Locate the cell with the specified text and output its (x, y) center coordinate. 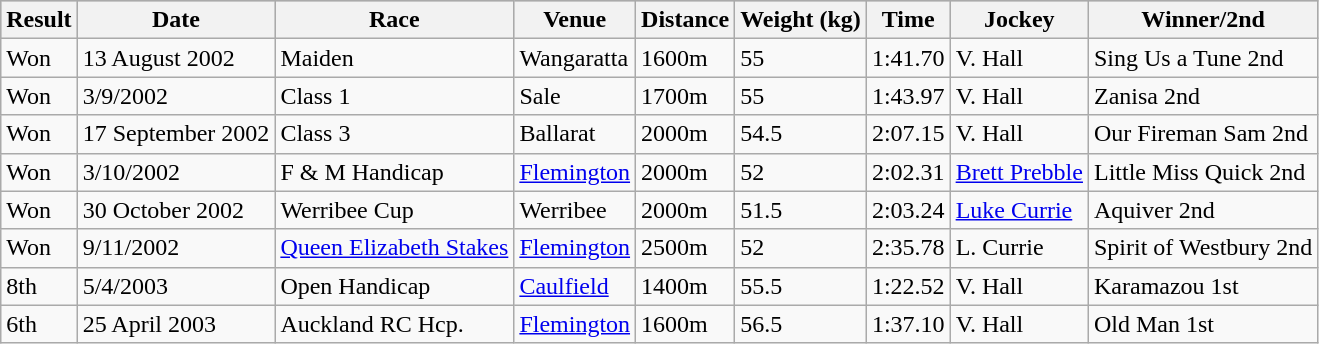
Wangaratta (575, 58)
Zanisa 2nd (1202, 96)
Queen Elizabeth Stakes (394, 248)
1700m (686, 96)
Ballarat (575, 134)
Spirit of Westbury 2nd (1202, 248)
13 August 2002 (176, 58)
Karamazou 1st (1202, 286)
2500m (686, 248)
Time (908, 20)
Caulfield (575, 286)
Aquiver 2nd (1202, 210)
Werribee (575, 210)
F & M Handicap (394, 172)
1:22.52 (908, 286)
2:35.78 (908, 248)
5/4/2003 (176, 286)
Result (39, 20)
25 April 2003 (176, 324)
2:02.31 (908, 172)
Class 1 (394, 96)
6th (39, 324)
Race (394, 20)
Winner/2nd (1202, 20)
Jockey (1019, 20)
Distance (686, 20)
Maiden (394, 58)
1:43.97 (908, 96)
56.5 (801, 324)
L. Currie (1019, 248)
Sale (575, 96)
2:03.24 (908, 210)
51.5 (801, 210)
Venue (575, 20)
54.5 (801, 134)
8th (39, 286)
3/9/2002 (176, 96)
Luke Currie (1019, 210)
Date (176, 20)
Open Handicap (394, 286)
Sing Us a Tune 2nd (1202, 58)
2:07.15 (908, 134)
Brett Prebble (1019, 172)
3/10/2002 (176, 172)
1:41.70 (908, 58)
Our Fireman Sam 2nd (1202, 134)
Old Man 1st (1202, 324)
Auckland RC Hcp. (394, 324)
55.5 (801, 286)
1:37.10 (908, 324)
Class 3 (394, 134)
Little Miss Quick 2nd (1202, 172)
9/11/2002 (176, 248)
30 October 2002 (176, 210)
1400m (686, 286)
17 September 2002 (176, 134)
Weight (kg) (801, 20)
Werribee Cup (394, 210)
